Capture the cell that displays the provided text and extract its (x, y) central coordinate. 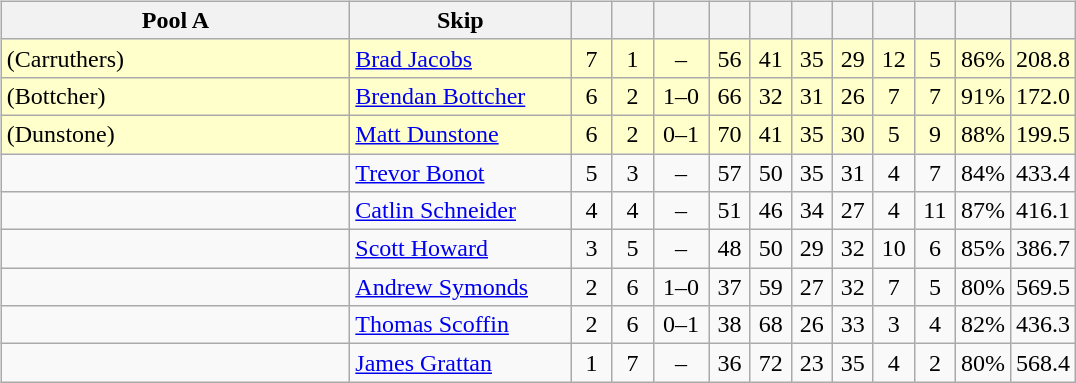
56 (730, 58)
Thomas Scoffin (460, 325)
Matt Dunstone (460, 134)
86% (982, 58)
Pool A (176, 20)
James Grattan (460, 363)
66 (730, 96)
48 (730, 249)
Brad Jacobs (460, 58)
433.4 (1042, 173)
10 (894, 249)
57 (730, 173)
Trevor Bonot (460, 173)
(Bottcher) (176, 96)
Skip (460, 20)
30 (852, 134)
88% (982, 134)
Andrew Symonds (460, 287)
68 (770, 325)
70 (730, 134)
91% (982, 96)
51 (730, 211)
568.4 (1042, 363)
59 (770, 287)
38 (730, 325)
Brendan Bottcher (460, 96)
386.7 (1042, 249)
36 (730, 363)
33 (852, 325)
569.5 (1042, 287)
82% (982, 325)
46 (770, 211)
Catlin Schneider (460, 211)
9 (934, 134)
172.0 (1042, 96)
416.1 (1042, 211)
208.8 (1042, 58)
85% (982, 249)
(Carruthers) (176, 58)
Scott Howard (460, 249)
34 (812, 211)
11 (934, 211)
23 (812, 363)
84% (982, 173)
72 (770, 363)
87% (982, 211)
12 (894, 58)
(Dunstone) (176, 134)
37 (730, 287)
199.5 (1042, 134)
436.3 (1042, 325)
